Return the [X, Y] coordinate for the center point of the cell that contains the specified text.  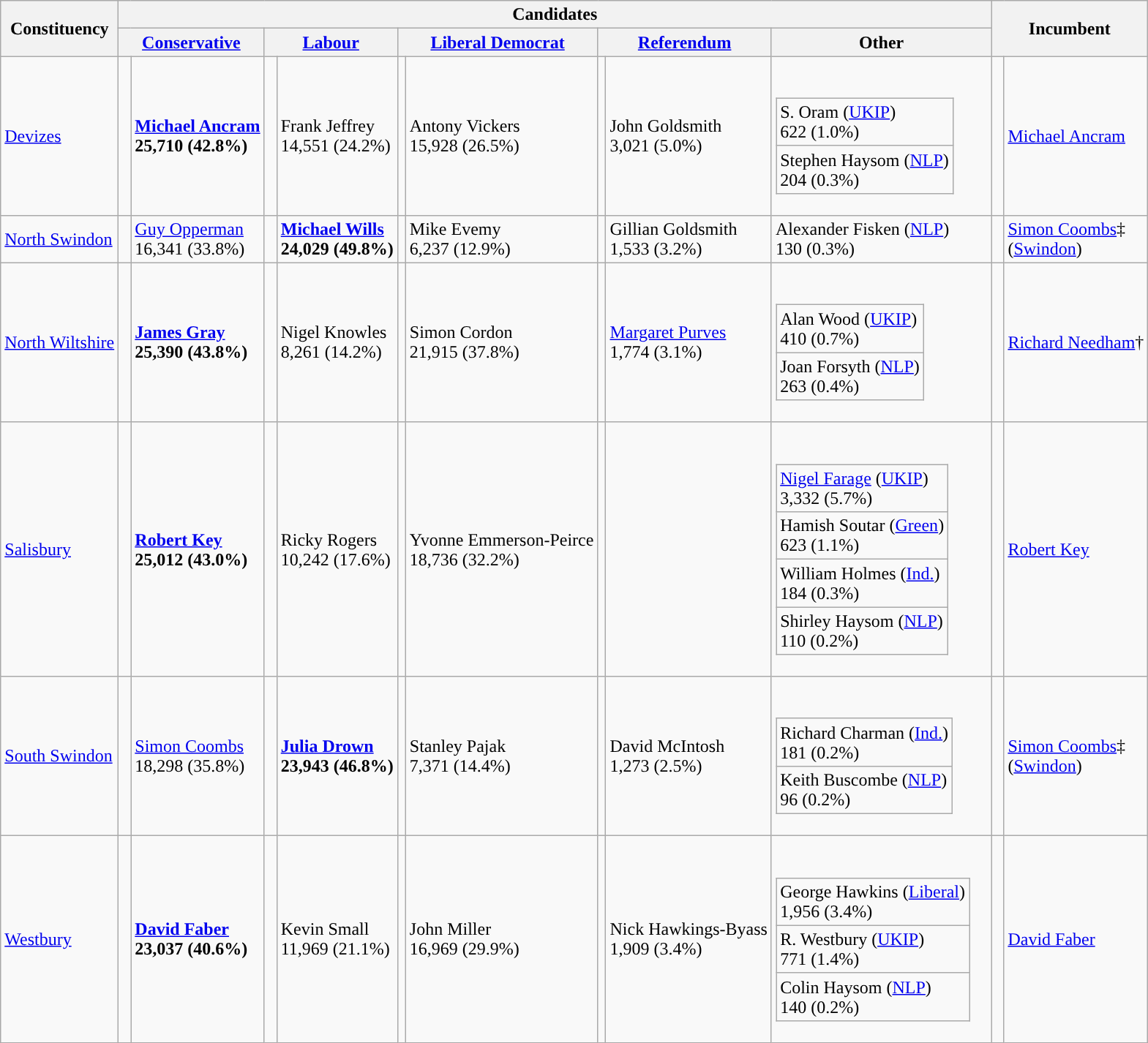
Conservative [192, 42]
George Hawkins (Liberal)1,956 (3.4%) R. Westbury (UKIP)771 (1.4%) Colin Haysom (NLP)140 (0.2%) [881, 939]
Hamish Soutar (Green)623 (1.1%) [862, 535]
George Hawkins (Liberal)1,956 (3.4%) [873, 901]
Frank Jeffrey14,551 (24.2%) [337, 136]
Labour [331, 42]
Nick Hawkings-Byass1,909 (3.4%) [689, 939]
S. Oram (UKIP)622 (1.0%) Stephen Haysom (NLP)204 (0.3%) [881, 136]
Other [881, 42]
Gillian Goldsmith1,533 (3.2%) [689, 240]
Liberal Democrat [498, 42]
Michael Wills24,029 (49.8%) [337, 240]
Westbury [60, 939]
Antony Vickers15,928 (26.5%) [502, 136]
Alan Wood (UKIP)410 (0.7%) [850, 329]
Nigel Farage (UKIP)3,332 (5.7%) Hamish Soutar (Green)623 (1.1%) William Holmes (Ind.)184 (0.3%) Shirley Haysom (NLP)110 (0.2%) [881, 549]
Ricky Rogers10,242 (17.6%) [337, 549]
South Swindon [60, 756]
Kevin Small11,969 (21.1%) [337, 939]
Candidates [555, 15]
James Gray25,390 (43.8%) [198, 343]
S. Oram (UKIP)622 (1.0%) [865, 121]
Richard Needham† [1076, 343]
David Faber23,037 (40.6%) [198, 939]
Stephen Haysom (NLP)204 (0.3%) [865, 170]
William Holmes (Ind.)184 (0.3%) [862, 584]
Constituency [60, 29]
Mike Evemy6,237 (12.9%) [502, 240]
Devizes [60, 136]
Richard Charman (Ind.)181 (0.2%) [865, 742]
Michael Ancram25,710 (42.8%) [198, 136]
Michael Ancram [1076, 136]
David McIntosh1,273 (2.5%) [689, 756]
Referendum [685, 42]
Guy Opperman16,341 (33.8%) [198, 240]
Incumbent [1070, 29]
Alan Wood (UKIP)410 (0.7%) Joan Forsyth (NLP)263 (0.4%) [881, 343]
Yvonne Emmerson-Peirce18,736 (32.2%) [502, 549]
Salisbury [60, 549]
Julia Drown23,943 (46.8%) [337, 756]
Nigel Knowles8,261 (14.2%) [337, 343]
John Goldsmith3,021 (5.0%) [689, 136]
R. Westbury (UKIP)771 (1.4%) [873, 949]
Nigel Farage (UKIP)3,332 (5.7%) [862, 489]
North Wiltshire [60, 343]
Shirley Haysom (NLP)110 (0.2%) [862, 630]
Stanley Pajak7,371 (14.4%) [502, 756]
Simon Coombs18,298 (35.8%) [198, 756]
Robert Key [1076, 549]
Alexander Fisken (NLP)130 (0.3%) [881, 240]
Keith Buscombe (NLP)96 (0.2%) [865, 790]
John Miller16,969 (29.9%) [502, 939]
Richard Charman (Ind.)181 (0.2%) Keith Buscombe (NLP)96 (0.2%) [881, 756]
Colin Haysom (NLP)140 (0.2%) [873, 996]
Margaret Purves1,774 (3.1%) [689, 343]
David Faber [1076, 939]
North Swindon [60, 240]
Simon Cordon21,915 (37.8%) [502, 343]
Joan Forsyth (NLP)263 (0.4%) [850, 376]
Robert Key25,012 (43.0%) [198, 549]
